Return the (X, Y) coordinate for the center point of the cell that contains the specified text.  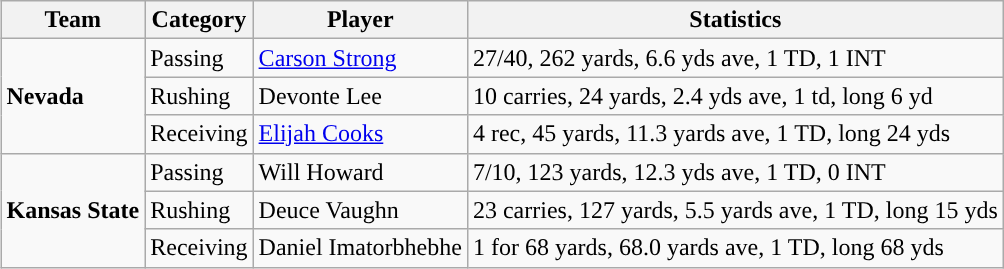
Daniel Imatorbhebhe (360, 248)
10 carries, 24 yards, 2.4 yds ave, 1 td, long 6 yd (735, 96)
1 for 68 yards, 68.0 yards ave, 1 TD, long 68 yds (735, 248)
7/10, 123 yards, 12.3 yds ave, 1 TD, 0 INT (735, 172)
Player (360, 20)
Devonte Lee (360, 96)
Kansas State (73, 210)
Category (199, 20)
23 carries, 127 yards, 5.5 yards ave, 1 TD, long 15 yds (735, 210)
Carson Strong (360, 58)
Team (73, 20)
Statistics (735, 20)
4 rec, 45 yards, 11.3 yards ave, 1 TD, long 24 yds (735, 134)
Nevada (73, 96)
27/40, 262 yards, 6.6 yds ave, 1 TD, 1 INT (735, 58)
Will Howard (360, 172)
Deuce Vaughn (360, 210)
Elijah Cooks (360, 134)
